Extract the (X, Y) coordinate from the center of the cell holding the provided text.  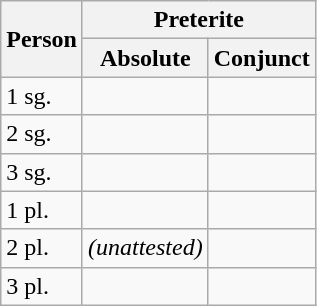
2 sg. (42, 134)
3 sg. (42, 172)
Preterite (198, 20)
1 pl. (42, 210)
Conjunct (262, 58)
(unattested) (145, 248)
3 pl. (42, 286)
Absolute (145, 58)
Person (42, 39)
1 sg. (42, 96)
2 pl. (42, 248)
